Find where the given text appears and provide that cell's center as [x, y] coordinate. 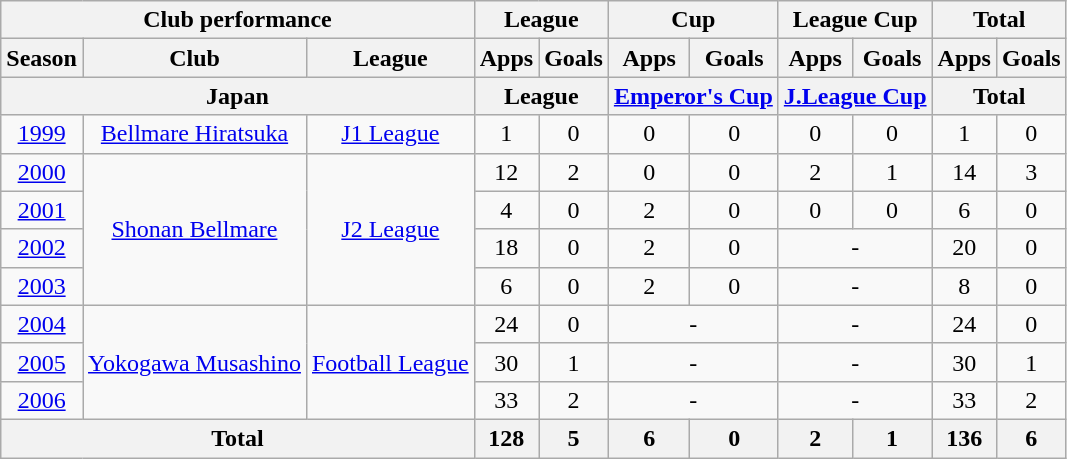
2006 [42, 400]
4 [506, 210]
Football League [390, 362]
Shonan Bellmare [194, 229]
2005 [42, 362]
8 [964, 286]
2000 [42, 172]
2001 [42, 210]
J2 League [390, 229]
136 [964, 438]
Club [194, 58]
2004 [42, 324]
Bellmare Hiratsuka [194, 134]
Japan [238, 96]
14 [964, 172]
Emperor's Cup [693, 96]
Cup [693, 20]
128 [506, 438]
5 [574, 438]
1999 [42, 134]
J.League Cup [855, 96]
18 [506, 248]
20 [964, 248]
Season [42, 58]
3 [1031, 172]
2003 [42, 286]
Yokogawa Musashino [194, 362]
League Cup [855, 20]
2002 [42, 248]
12 [506, 172]
J1 League [390, 134]
Club performance [238, 20]
